For the text-containing cell, return its midpoint in (x, y) coordinate format. 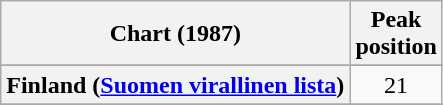
Peakposition (396, 34)
Chart (1987) (176, 34)
21 (396, 85)
Finland (Suomen virallinen lista) (176, 85)
